Return (x, y) of the center of cell containing provided text 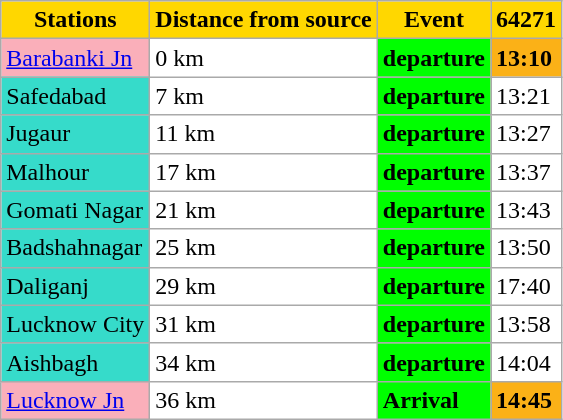
36 km (264, 400)
25 km (264, 248)
Lucknow City (76, 324)
Barabanki Jn (76, 58)
Lucknow Jn (76, 400)
13:50 (526, 248)
Distance from source (264, 20)
Gomati Nagar (76, 210)
Safedabad (76, 96)
Event (434, 20)
Jugaur (76, 134)
Daliganj (76, 286)
13:21 (526, 96)
17 km (264, 172)
0 km (264, 58)
64271 (526, 20)
34 km (264, 362)
11 km (264, 134)
29 km (264, 286)
17:40 (526, 286)
Stations (76, 20)
Aishbagh (76, 362)
13:43 (526, 210)
Badshahnagar (76, 248)
13:58 (526, 324)
13:10 (526, 58)
31 km (264, 324)
21 km (264, 210)
14:45 (526, 400)
13:27 (526, 134)
13:37 (526, 172)
Malhour (76, 172)
7 km (264, 96)
14:04 (526, 362)
Arrival (434, 400)
